Provide the [X, Y] coordinate of the cell's center where the given text is located.  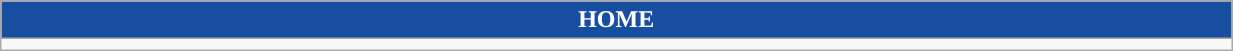
HOME [616, 20]
